Extract the [X, Y] coordinate from the center of the cell holding the provided text.  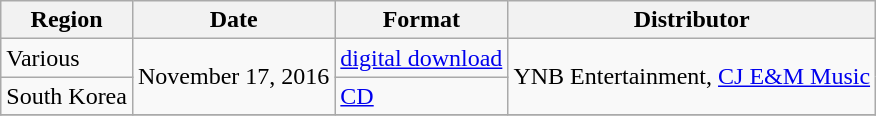
November 17, 2016 [233, 77]
YNB Entertainment, CJ E&M Music [692, 77]
digital download [422, 58]
Various [67, 58]
Format [422, 20]
CD [422, 96]
South Korea [67, 96]
Distributor [692, 20]
Date [233, 20]
Region [67, 20]
